Pinpoint the cell where the given text exists, returning its [X, Y] midpoint coordinate. 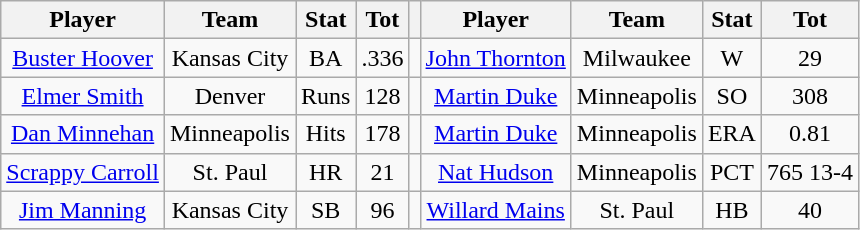
.336 [382, 58]
SB [326, 210]
0.81 [810, 134]
40 [810, 210]
Denver [230, 96]
21 [382, 172]
Elmer Smith [83, 96]
Scrappy Carroll [83, 172]
Dan Minnehan [83, 134]
Nat Hudson [496, 172]
29 [810, 58]
BA [326, 58]
308 [810, 96]
ERA [732, 134]
SO [732, 96]
128 [382, 96]
HB [732, 210]
HR [326, 172]
PCT [732, 172]
Willard Mains [496, 210]
96 [382, 210]
Hits [326, 134]
178 [382, 134]
John Thornton [496, 58]
Buster Hoover [83, 58]
Runs [326, 96]
Jim Manning [83, 210]
Milwaukee [636, 58]
W [732, 58]
765 13-4 [810, 172]
